Determine the [X, Y] coordinate at the center of the cell enclosing the given text.  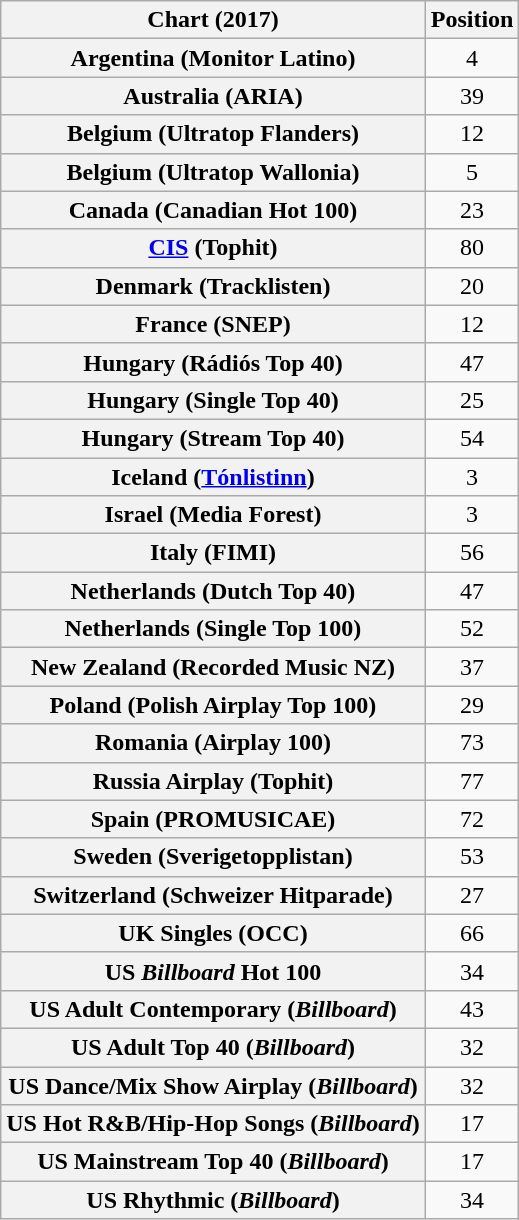
53 [472, 857]
France (SNEP) [213, 324]
US Rhythmic (Billboard) [213, 1200]
UK Singles (OCC) [213, 933]
Russia Airplay (Tophit) [213, 781]
US Adult Contemporary (Billboard) [213, 1009]
Netherlands (Dutch Top 40) [213, 591]
39 [472, 96]
Argentina (Monitor Latino) [213, 58]
Hungary (Rádiós Top 40) [213, 362]
20 [472, 286]
US Hot R&B/Hip-Hop Songs (Billboard) [213, 1124]
5 [472, 172]
Canada (Canadian Hot 100) [213, 210]
Switzerland (Schweizer Hitparade) [213, 895]
54 [472, 438]
Sweden (Sverigetopplistan) [213, 857]
Romania (Airplay 100) [213, 743]
66 [472, 933]
Israel (Media Forest) [213, 515]
Australia (ARIA) [213, 96]
80 [472, 248]
US Mainstream Top 40 (Billboard) [213, 1162]
25 [472, 400]
27 [472, 895]
4 [472, 58]
Spain (PROMUSICAE) [213, 819]
Netherlands (Single Top 100) [213, 629]
US Dance/Mix Show Airplay (Billboard) [213, 1085]
New Zealand (Recorded Music NZ) [213, 667]
Iceland (Tónlistinn) [213, 477]
72 [472, 819]
Belgium (Ultratop Wallonia) [213, 172]
Italy (FIMI) [213, 553]
Denmark (Tracklisten) [213, 286]
77 [472, 781]
US Adult Top 40 (Billboard) [213, 1047]
Hungary (Single Top 40) [213, 400]
Poland (Polish Airplay Top 100) [213, 705]
56 [472, 553]
43 [472, 1009]
52 [472, 629]
CIS (Tophit) [213, 248]
Chart (2017) [213, 20]
29 [472, 705]
US Billboard Hot 100 [213, 971]
Position [472, 20]
73 [472, 743]
Belgium (Ultratop Flanders) [213, 134]
37 [472, 667]
23 [472, 210]
Hungary (Stream Top 40) [213, 438]
